Capture the cell that displays the provided text and extract its [X, Y] central coordinate. 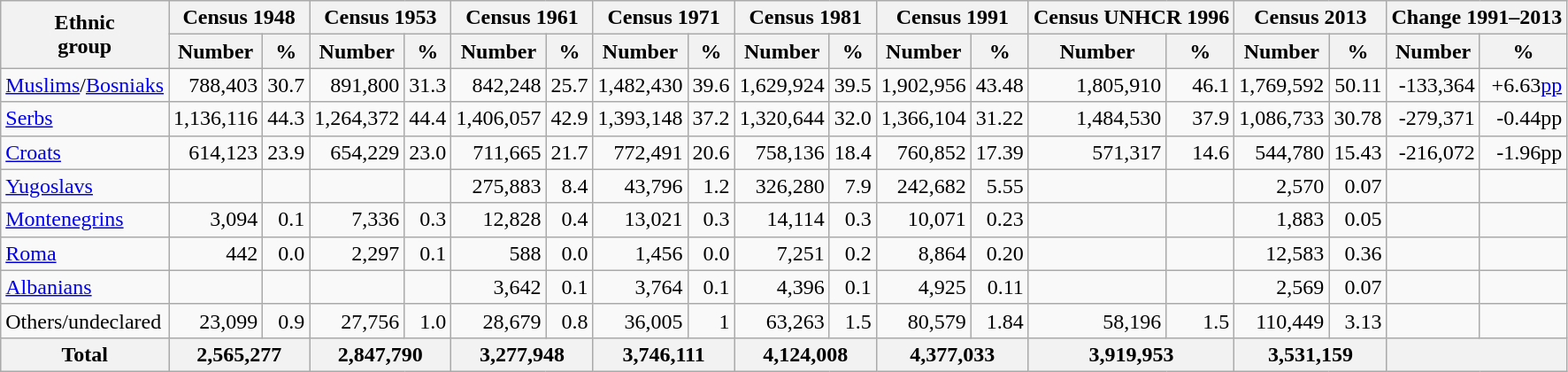
1,406,057 [499, 119]
+6.63pp [1523, 85]
39.5 [853, 85]
63,263 [782, 321]
842,248 [499, 85]
571,317 [1097, 152]
-216,072 [1433, 152]
Census 1971 [664, 18]
42.9 [570, 119]
1,883 [1281, 220]
30.78 [1357, 119]
Others/undeclared [85, 321]
242,682 [924, 186]
23,099 [216, 321]
Census 1991 [952, 18]
14,114 [782, 220]
Census 1953 [380, 18]
Census 2013 [1311, 18]
1,769,592 [1281, 85]
50.11 [1357, 85]
Census 1981 [805, 18]
25.7 [570, 85]
8,864 [924, 253]
760,852 [924, 152]
1.2 [711, 186]
2,569 [1281, 287]
58,196 [1097, 321]
788,403 [216, 85]
0.36 [1357, 253]
31.3 [428, 85]
110,449 [1281, 321]
0.05 [1357, 220]
2,570 [1281, 186]
Yugoslavs [85, 186]
0.11 [1000, 287]
275,883 [499, 186]
10,071 [924, 220]
44.3 [287, 119]
544,780 [1281, 152]
28,679 [499, 321]
4,377,033 [952, 354]
Census 1948 [239, 18]
Montenegrins [85, 220]
758,136 [782, 152]
Change 1991–2013 [1477, 18]
12,583 [1281, 253]
1,456 [641, 253]
3,531,159 [1311, 354]
654,229 [357, 152]
Ethnicgroup [85, 35]
4,124,008 [805, 354]
31.22 [1000, 119]
0.2 [853, 253]
46.1 [1200, 85]
0.20 [1000, 253]
15.43 [1357, 152]
1,264,372 [357, 119]
-133,364 [1433, 85]
1,086,733 [1281, 119]
23.0 [428, 152]
0.9 [287, 321]
614,123 [216, 152]
27,756 [357, 321]
772,491 [641, 152]
30.7 [287, 85]
7.9 [853, 186]
80,579 [924, 321]
17.39 [1000, 152]
1,136,116 [216, 119]
3,642 [499, 287]
Serbs [85, 119]
1,393,148 [641, 119]
1,366,104 [924, 119]
-0.44pp [1523, 119]
3,764 [641, 287]
Croats [85, 152]
13,021 [641, 220]
3,746,111 [664, 354]
-1.96pp [1523, 152]
1,482,430 [641, 85]
12,828 [499, 220]
4,925 [924, 287]
32.0 [853, 119]
20.6 [711, 152]
891,800 [357, 85]
0.23 [1000, 220]
1.0 [428, 321]
3.13 [1357, 321]
588 [499, 253]
Census 1961 [522, 18]
36,005 [641, 321]
711,665 [499, 152]
3,277,948 [522, 354]
1.84 [1000, 321]
1,629,924 [782, 85]
8.4 [570, 186]
2,847,790 [380, 354]
37.2 [711, 119]
442 [216, 253]
44.4 [428, 119]
-279,371 [1433, 119]
2,565,277 [239, 354]
39.6 [711, 85]
1 [711, 321]
14.6 [1200, 152]
Muslims/Bosniaks [85, 85]
4,396 [782, 287]
0.4 [570, 220]
37.9 [1200, 119]
Albanians [85, 287]
43.48 [1000, 85]
7,251 [782, 253]
23.9 [287, 152]
18.4 [853, 152]
1,902,956 [924, 85]
43,796 [641, 186]
1,320,644 [782, 119]
Roma [85, 253]
Census UNHCR 1996 [1131, 18]
1,805,910 [1097, 85]
Total [85, 354]
7,336 [357, 220]
21.7 [570, 152]
5.55 [1000, 186]
1,484,530 [1097, 119]
2,297 [357, 253]
326,280 [782, 186]
0.8 [570, 321]
3,919,953 [1131, 354]
3,094 [216, 220]
